Capture the cell that displays the provided text and extract its [x, y] central coordinate. 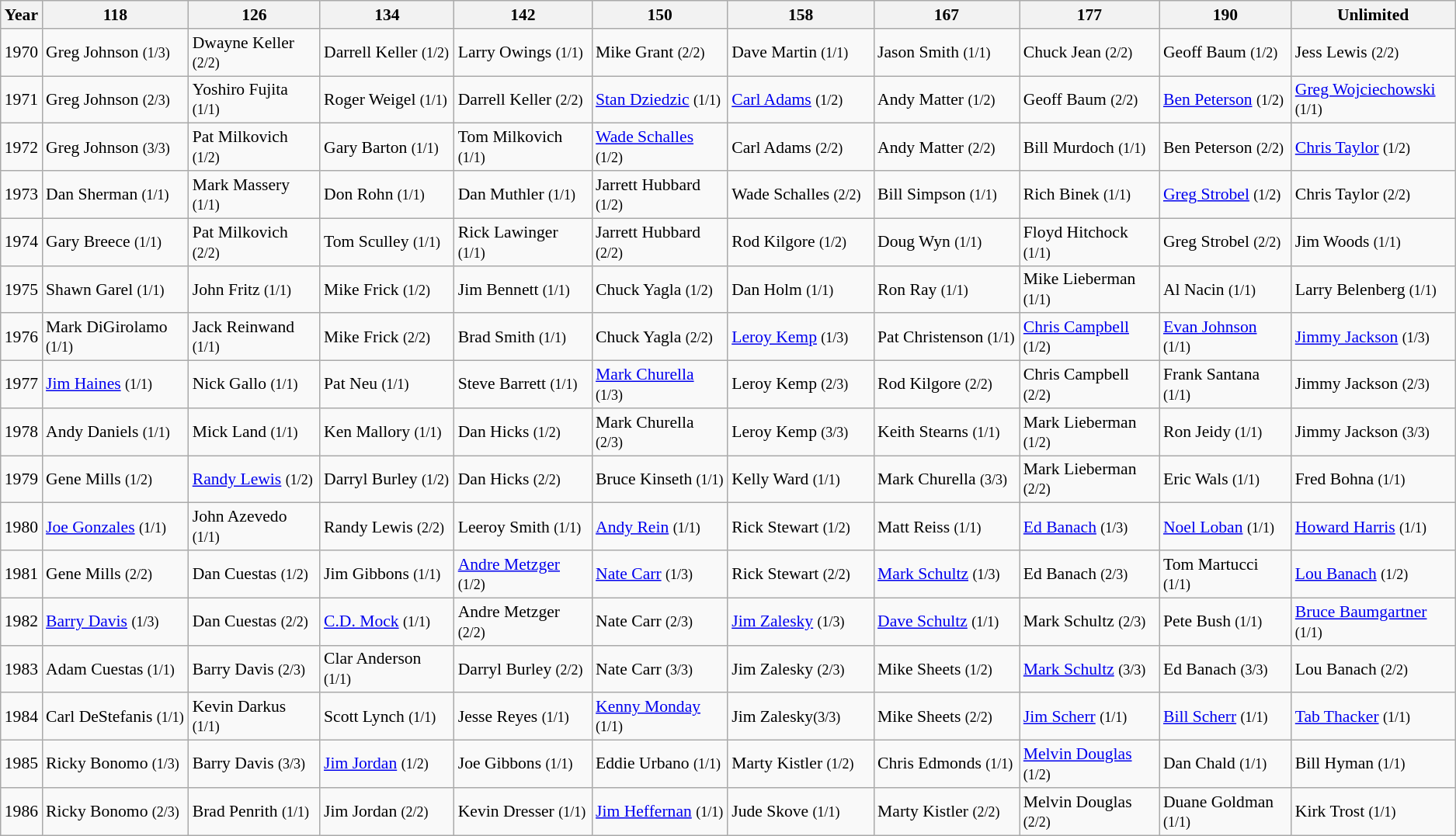
Mark Churella (3/3) [947, 480]
Ben Peterson (2/2) [1225, 147]
Bruce Baumgartner (1/1) [1373, 621]
150 [660, 15]
Greg Strobel (1/2) [1225, 194]
142 [523, 15]
Gene Mills (2/2) [115, 574]
Jim Zalesky (1/3) [801, 621]
C.D. Mock (1/1) [387, 621]
Kevin Darkus (1/1) [255, 717]
Chris Edmonds (1/1) [947, 764]
Jim Jordan (2/2) [387, 812]
Jesse Reyes (1/1) [523, 717]
Randy Lewis (2/2) [387, 526]
Rich Binek (1/1) [1089, 194]
Jim Jordan (1/2) [387, 764]
1977 [22, 385]
Leroy Kemp (3/3) [801, 432]
Jim Scherr (1/1) [1089, 717]
Darryl Burley (2/2) [523, 669]
Mark Lieberman (1/2) [1089, 432]
Dan Hicks (2/2) [523, 480]
Ben Peterson (1/2) [1225, 99]
Larry Belenberg (1/1) [1373, 289]
Tom Milkovich (1/1) [523, 147]
Kirk Trost (1/1) [1373, 812]
Duane Goldman (1/1) [1225, 812]
Mark Churella (1/3) [660, 385]
Melvin Douglas (2/2) [1089, 812]
Rick Stewart (1/2) [801, 526]
Dan Sherman (1/1) [115, 194]
Marty Kistler (1/2) [801, 764]
1978 [22, 432]
Jim Zalesky (2/3) [801, 669]
Gene Mills (1/2) [115, 480]
Clar Anderson (1/1) [387, 669]
John Fritz (1/1) [255, 289]
Noel Loban (1/1) [1225, 526]
Jimmy Jackson (3/3) [1373, 432]
Mike Sheets (1/2) [947, 669]
Mike Lieberman (1/1) [1089, 289]
Nate Carr (1/3) [660, 574]
167 [947, 15]
Greg Wojciechowski (1/1) [1373, 99]
Floyd Hitchock (1/1) [1089, 242]
Larry Owings (1/1) [523, 53]
Carl DeStefanis (1/1) [115, 717]
Pat Milkovich (1/2) [255, 147]
158 [801, 15]
Ed Banach (3/3) [1225, 669]
Fred Bohna (1/1) [1373, 480]
Doug Wyn (1/1) [947, 242]
Eddie Urbano (1/1) [660, 764]
Mark Lieberman (2/2) [1089, 480]
Mark Schultz (3/3) [1089, 669]
Dave Schultz (1/1) [947, 621]
Darrell Keller (1/2) [387, 53]
Ed Banach (1/3) [1089, 526]
Leroy Kemp (2/3) [801, 385]
1979 [22, 480]
Andy Rein (1/1) [660, 526]
Lou Banach (1/2) [1373, 574]
Don Rohn (1/1) [387, 194]
1982 [22, 621]
Ron Jeidy (1/1) [1225, 432]
1971 [22, 99]
Nate Carr (3/3) [660, 669]
1981 [22, 574]
Jimmy Jackson (2/3) [1373, 385]
Darrell Keller (2/2) [523, 99]
Dan Chald (1/1) [1225, 764]
1970 [22, 53]
Greg Johnson (2/3) [115, 99]
Marty Kistler (2/2) [947, 812]
Greg Johnson (1/3) [115, 53]
Carl Adams (2/2) [801, 147]
Jude Skove (1/1) [801, 812]
Brad Smith (1/1) [523, 337]
Mark Schultz (2/3) [1089, 621]
Stan Dziedzic (1/1) [660, 99]
134 [387, 15]
Rick Stewart (2/2) [801, 574]
Andy Matter (2/2) [947, 147]
Ron Ray (1/1) [947, 289]
Kelly Ward (1/1) [801, 480]
Bill Simpson (1/1) [947, 194]
Dave Martin (1/1) [801, 53]
Chuck Jean (2/2) [1089, 53]
Eric Wals (1/1) [1225, 480]
Tom Martucci (1/1) [1225, 574]
Jim Zalesky(3/3) [801, 717]
Matt Reiss (1/1) [947, 526]
Andy Daniels (1/1) [115, 432]
Pat Neu (1/1) [387, 385]
Greg Johnson (3/3) [115, 147]
Chuck Yagla (1/2) [660, 289]
Nick Gallo (1/1) [255, 385]
Jack Reinwand (1/1) [255, 337]
Jess Lewis (2/2) [1373, 53]
Gary Breece (1/1) [115, 242]
Pete Bush (1/1) [1225, 621]
Mark DiGirolamo (1/1) [115, 337]
Barry Davis (3/3) [255, 764]
1983 [22, 669]
Kenny Monday (1/1) [660, 717]
Ricky Bonomo (2/3) [115, 812]
Dan Cuestas (1/2) [255, 574]
Andy Matter (1/2) [947, 99]
Pat Milkovich (2/2) [255, 242]
Keith Stearns (1/1) [947, 432]
Barry Davis (1/3) [115, 621]
Jim Heffernan (1/1) [660, 812]
Steve Barrett (1/1) [523, 385]
Adam Cuestas (1/1) [115, 669]
Nate Carr (2/3) [660, 621]
Darryl Burley (1/2) [387, 480]
Unlimited [1373, 15]
Joe Gibbons (1/1) [523, 764]
Dan Hicks (1/2) [523, 432]
Carl Adams (1/2) [801, 99]
177 [1089, 15]
118 [115, 15]
1985 [22, 764]
Bruce Kinseth (1/1) [660, 480]
Mike Grant (2/2) [660, 53]
Jim Gibbons (1/1) [387, 574]
1984 [22, 717]
190 [1225, 15]
Melvin Douglas (1/2) [1089, 764]
Tom Sculley (1/1) [387, 242]
Leroy Kemp (1/3) [801, 337]
1976 [22, 337]
Al Nacin (1/1) [1225, 289]
Bill Murdoch (1/1) [1089, 147]
1986 [22, 812]
Rick Lawinger (1/1) [523, 242]
Chuck Yagla (2/2) [660, 337]
Frank Santana (1/1) [1225, 385]
Wade Schalles (1/2) [660, 147]
Chris Taylor (2/2) [1373, 194]
Ed Banach (2/3) [1089, 574]
Kevin Dresser (1/1) [523, 812]
Tab Thacker (1/1) [1373, 717]
Year [22, 15]
Bill Hyman (1/1) [1373, 764]
Dan Holm (1/1) [801, 289]
Joe Gonzales (1/1) [115, 526]
Roger Weigel (1/1) [387, 99]
Geoff Baum (1/2) [1225, 53]
Chris Taylor (1/2) [1373, 147]
Gary Barton (1/1) [387, 147]
Mark Schultz (1/3) [947, 574]
Jim Bennett (1/1) [523, 289]
126 [255, 15]
1974 [22, 242]
Jarrett Hubbard (1/2) [660, 194]
Jim Haines (1/1) [115, 385]
Wade Schalles (2/2) [801, 194]
Shawn Garel (1/1) [115, 289]
1973 [22, 194]
Lou Banach (2/2) [1373, 669]
Mike Frick (2/2) [387, 337]
John Azevedo (1/1) [255, 526]
Greg Strobel (2/2) [1225, 242]
Jim Woods (1/1) [1373, 242]
Dan Cuestas (2/2) [255, 621]
Jarrett Hubbard (2/2) [660, 242]
Andre Metzger (1/2) [523, 574]
Randy Lewis (1/2) [255, 480]
Yoshiro Fujita (1/1) [255, 99]
Geoff Baum (2/2) [1089, 99]
Bill Scherr (1/1) [1225, 717]
Pat Christenson (1/1) [947, 337]
Mark Churella (2/3) [660, 432]
Ken Mallory (1/1) [387, 432]
1972 [22, 147]
Jason Smith (1/1) [947, 53]
Dan Muthler (1/1) [523, 194]
Mike Sheets (2/2) [947, 717]
Rod Kilgore (1/2) [801, 242]
Andre Metzger (2/2) [523, 621]
Rod Kilgore (2/2) [947, 385]
Mike Frick (1/2) [387, 289]
Dwayne Keller (2/2) [255, 53]
Mick Land (1/1) [255, 432]
Evan Johnson (1/1) [1225, 337]
Jimmy Jackson (1/3) [1373, 337]
Howard Harris (1/1) [1373, 526]
Ricky Bonomo (1/3) [115, 764]
Barry Davis (2/3) [255, 669]
1980 [22, 526]
Leeroy Smith (1/1) [523, 526]
Chris Campbell (1/2) [1089, 337]
Brad Penrith (1/1) [255, 812]
1975 [22, 289]
Scott Lynch (1/1) [387, 717]
Chris Campbell (2/2) [1089, 385]
Mark Massery (1/1) [255, 194]
